From the cell containing the given text, extract its center point as (x, y) coordinate. 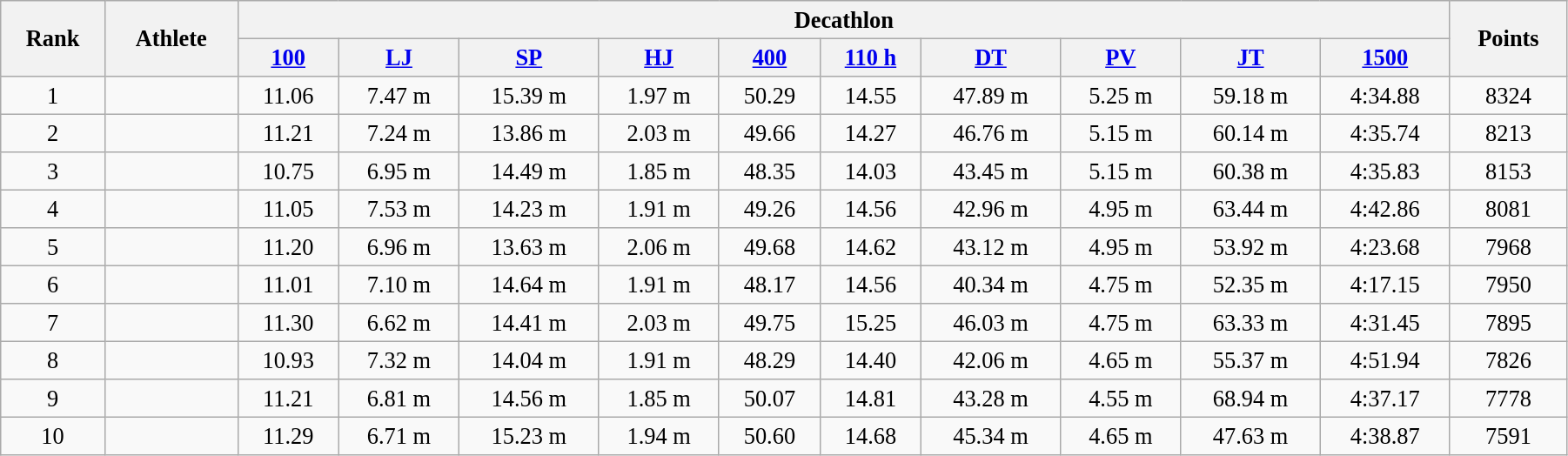
60.38 m (1250, 171)
43.12 m (990, 247)
5 (53, 247)
7826 (1508, 360)
2 (53, 133)
43.28 m (990, 399)
4 (53, 209)
15.39 m (529, 95)
11.06 (288, 95)
10.75 (288, 171)
1.94 m (660, 436)
DT (990, 57)
HJ (660, 57)
49.75 (769, 323)
100 (288, 57)
14.55 (870, 95)
14.49 m (529, 171)
40.34 m (990, 285)
LJ (399, 57)
49.26 (769, 209)
47.89 m (990, 95)
14.62 (870, 247)
14.23 m (529, 209)
14.81 (870, 399)
7.24 m (399, 133)
PV (1121, 57)
7.32 m (399, 360)
6 (53, 285)
4:23.68 (1385, 247)
14.68 (870, 436)
59.18 m (1250, 95)
8324 (1508, 95)
14.40 (870, 360)
15.25 (870, 323)
6.71 m (399, 436)
48.35 (769, 171)
4.55 m (1121, 399)
7968 (1508, 247)
7591 (1508, 436)
49.68 (769, 247)
7895 (1508, 323)
9 (53, 399)
55.37 m (1250, 360)
11.29 (288, 436)
3 (53, 171)
4:42.86 (1385, 209)
53.92 m (1250, 247)
4:31.45 (1385, 323)
7.47 m (399, 95)
14.64 m (529, 285)
400 (769, 57)
14.03 (870, 171)
13.63 m (529, 247)
60.14 m (1250, 133)
8153 (1508, 171)
14.27 (870, 133)
4:34.88 (1385, 95)
14.41 m (529, 323)
15.23 m (529, 436)
14.56 m (529, 399)
7 (53, 323)
14.04 m (529, 360)
1.97 m (660, 95)
45.34 m (990, 436)
11.01 (288, 285)
7950 (1508, 285)
50.29 (769, 95)
48.17 (769, 285)
6.81 m (399, 399)
Points (1508, 38)
42.06 m (990, 360)
49.66 (769, 133)
4:35.83 (1385, 171)
11.20 (288, 247)
50.60 (769, 436)
6.96 m (399, 247)
46.03 m (990, 323)
5.25 m (1121, 95)
4:17.15 (1385, 285)
13.86 m (529, 133)
48.29 (769, 360)
Rank (53, 38)
11.30 (288, 323)
4:51.94 (1385, 360)
10.93 (288, 360)
50.07 (769, 399)
8213 (1508, 133)
52.35 m (1250, 285)
4:35.74 (1385, 133)
Decathlon (844, 19)
110 h (870, 57)
2.06 m (660, 247)
8 (53, 360)
63.44 m (1250, 209)
7.10 m (399, 285)
42.96 m (990, 209)
1500 (1385, 57)
63.33 m (1250, 323)
Athlete (171, 38)
1 (53, 95)
43.45 m (990, 171)
7778 (1508, 399)
4:38.87 (1385, 436)
SP (529, 57)
46.76 m (990, 133)
6.95 m (399, 171)
4:37.17 (1385, 399)
10 (53, 436)
6.62 m (399, 323)
JT (1250, 57)
47.63 m (1250, 436)
8081 (1508, 209)
7.53 m (399, 209)
68.94 m (1250, 399)
11.05 (288, 209)
